Search for the cell housing the specified text and yield its [x, y] center coordinate. 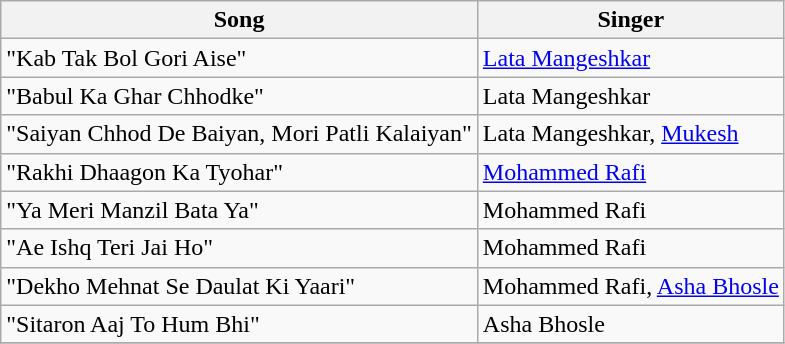
"Saiyan Chhod De Baiyan, Mori Patli Kalaiyan" [240, 134]
"Dekho Mehnat Se Daulat Ki Yaari" [240, 286]
"Sitaron Aaj To Hum Bhi" [240, 324]
Song [240, 20]
Lata Mangeshkar, Mukesh [630, 134]
"Ae Ishq Teri Jai Ho" [240, 248]
"Ya Meri Manzil Bata Ya" [240, 210]
"Babul Ka Ghar Chhodke" [240, 96]
Singer [630, 20]
Asha Bhosle [630, 324]
Mohammed Rafi, Asha Bhosle [630, 286]
"Kab Tak Bol Gori Aise" [240, 58]
"Rakhi Dhaagon Ka Tyohar" [240, 172]
